Scan for the cell matching the given text and deliver its (X, Y) coordinate at center. 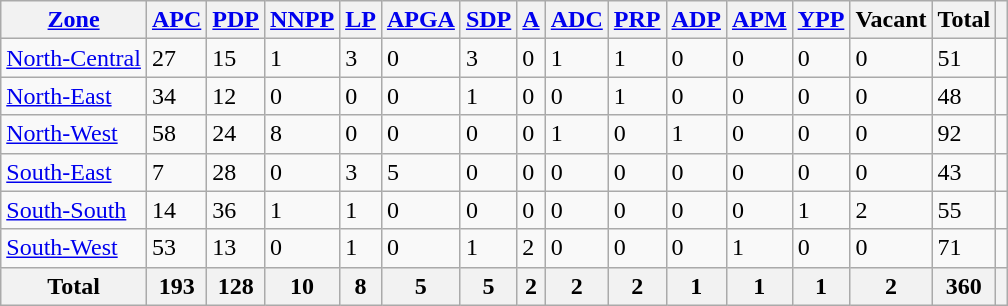
ADP (696, 20)
NNPP (302, 20)
ADC (576, 20)
APC (176, 20)
LP (361, 20)
A (531, 20)
12 (236, 96)
PRP (637, 20)
Zone (74, 20)
27 (176, 58)
13 (236, 248)
53 (176, 248)
South-West (74, 248)
APM (759, 20)
58 (176, 134)
7 (176, 172)
PDP (236, 20)
North-East (74, 96)
51 (964, 58)
North-Central (74, 58)
15 (236, 58)
South-South (74, 210)
193 (176, 286)
Vacant (891, 20)
92 (964, 134)
YPP (821, 20)
34 (176, 96)
14 (176, 210)
28 (236, 172)
43 (964, 172)
128 (236, 286)
55 (964, 210)
SDP (488, 20)
10 (302, 286)
North-West (74, 134)
360 (964, 286)
24 (236, 134)
South-East (74, 172)
71 (964, 248)
36 (236, 210)
48 (964, 96)
APGA (420, 20)
